Return (X, Y) of the center of cell containing provided text 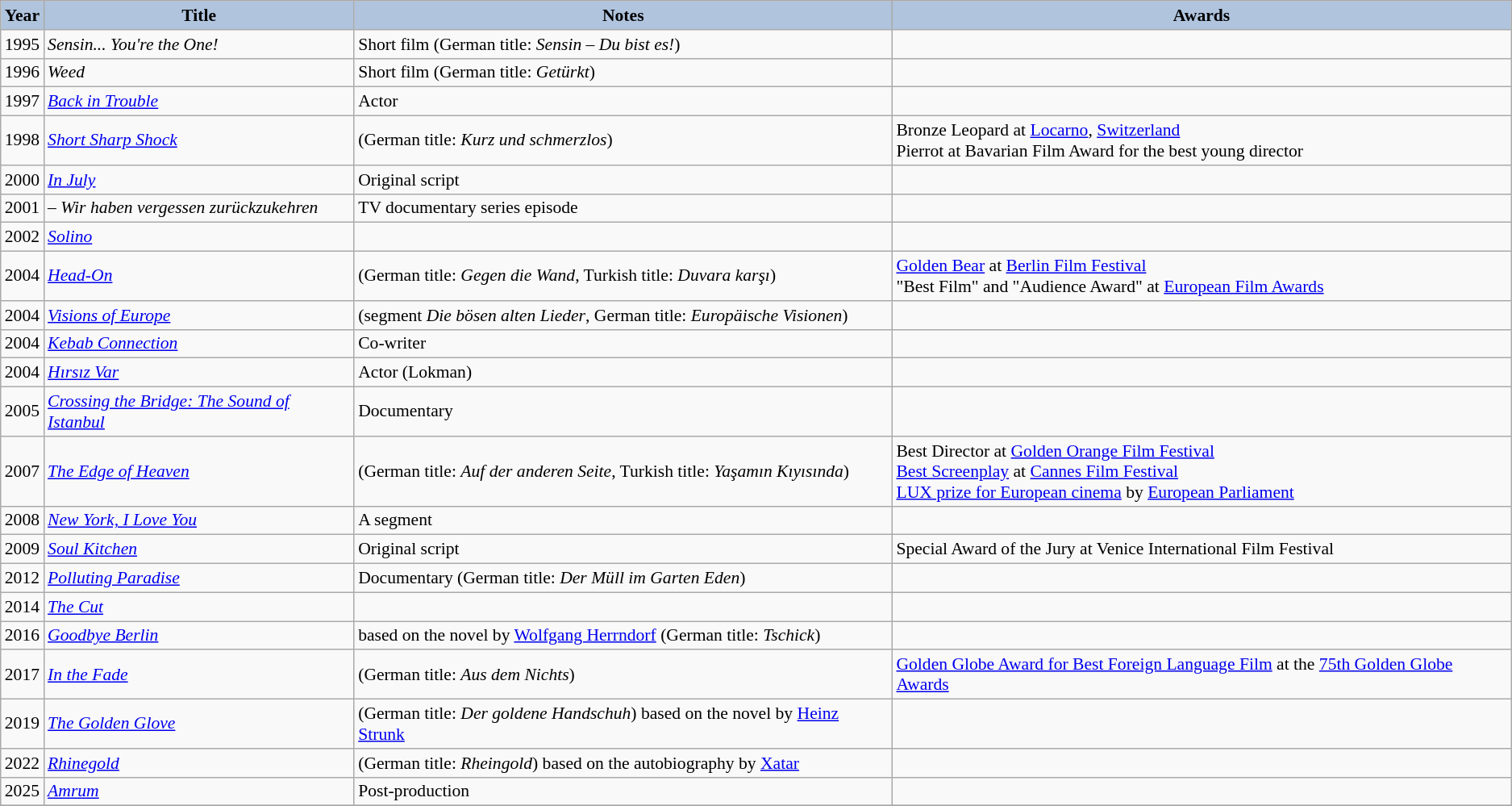
(German title: Gegen die Wand, Turkish title: Duvara karşı) (623, 276)
Special Award of the Jury at Venice International Film Festival (1202, 549)
Notes (623, 15)
Co-writer (623, 344)
A segment (623, 520)
Awards (1202, 15)
The Edge of Heaven (198, 471)
Solino (198, 237)
1995 (23, 44)
2009 (23, 549)
Documentary (German title: Der Müll im Garten Eden) (623, 578)
Amrum (198, 791)
Back in Trouble (198, 102)
2005 (23, 411)
(German title: Auf der anderen Seite, Turkish title: Yaşamın Kıyısında) (623, 471)
(segment Die bösen alten Lieder, German title: Europäische Visionen) (623, 315)
Head-On (198, 276)
In the Fade (198, 674)
Documentary (623, 411)
Best Director at Golden Orange Film FestivalBest Screenplay at Cannes Film FestivalLUX prize for European cinema by European Parliament (1202, 471)
Short Sharp Shock (198, 140)
Year (23, 15)
2016 (23, 636)
based on the novel by Wolfgang Herrndorf (German title: Tschick) (623, 636)
Polluting Paradise (198, 578)
2008 (23, 520)
(German title: Aus dem Nichts) (623, 674)
Weed (198, 73)
2019 (23, 725)
2017 (23, 674)
The Golden Glove (198, 725)
2007 (23, 471)
Rhinegold (198, 763)
1996 (23, 73)
Bronze Leopard at Locarno, SwitzerlandPierrot at Bavarian Film Award for the best young director (1202, 140)
TV documentary series episode (623, 208)
2012 (23, 578)
2014 (23, 607)
1997 (23, 102)
– Wir haben vergessen zurückzukehren (198, 208)
Golden Globe Award for Best Foreign Language Film at the 75th Golden Globe Awards (1202, 674)
Visions of Europe (198, 315)
Short film (German title: Sensin – Du bist es!) (623, 44)
New York, I Love You (198, 520)
Kebab Connection (198, 344)
(German title: Kurz und schmerzlos) (623, 140)
In July (198, 180)
Sensin... You're the One! (198, 44)
Short film (German title: Getürkt) (623, 73)
Actor (Lokman) (623, 373)
Goodbye Berlin (198, 636)
(German title: Der goldene Handschuh) based on the novel by Heinz Strunk (623, 725)
1998 (23, 140)
2001 (23, 208)
Hırsız Var (198, 373)
The Cut (198, 607)
Golden Bear at Berlin Film Festival"Best Film" and "Audience Award" at European Film Awards (1202, 276)
(German title: Rheingold) based on the autobiography by Xatar (623, 763)
Actor (623, 102)
2000 (23, 180)
Post-production (623, 791)
2002 (23, 237)
Soul Kitchen (198, 549)
Title (198, 15)
2025 (23, 791)
Crossing the Bridge: The Sound of Istanbul (198, 411)
2022 (23, 763)
